Pinpoint the cell where the given text exists, returning its [x, y] midpoint coordinate. 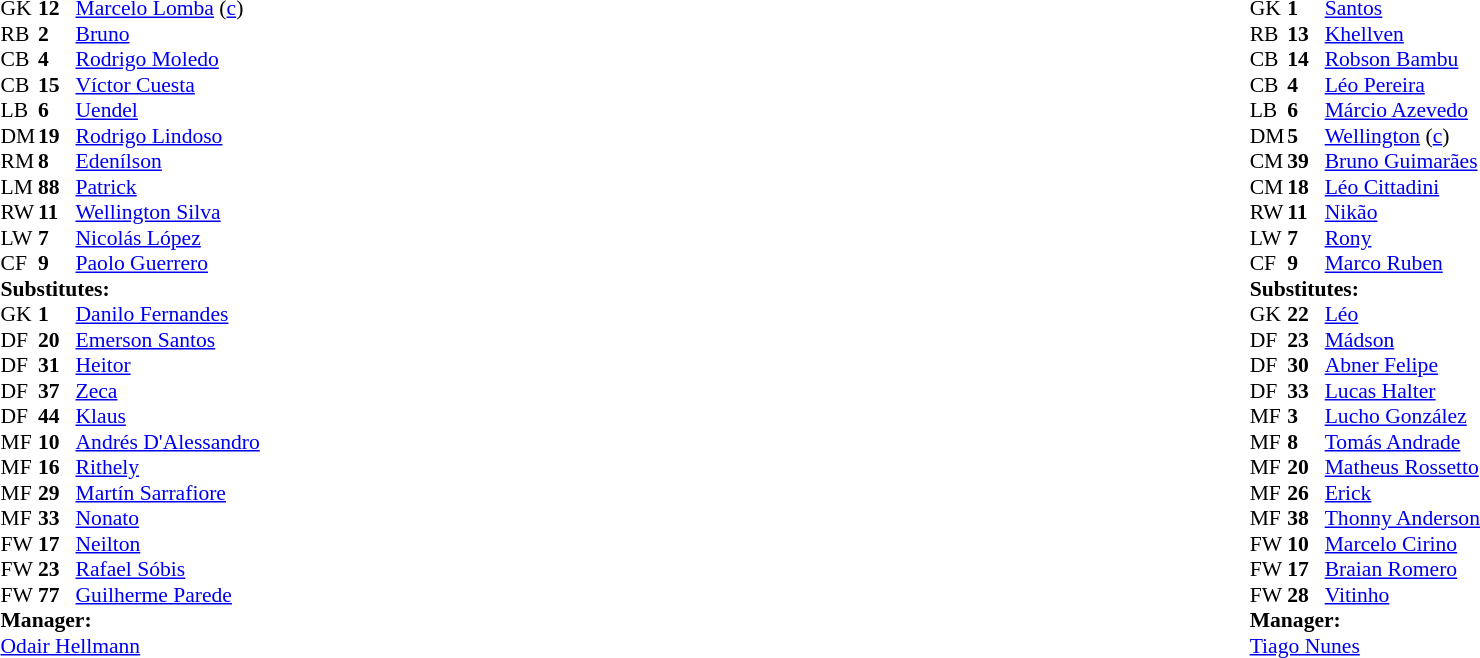
22 [1306, 315]
Edenílson [168, 161]
39 [1306, 161]
Braian Romero [1402, 569]
38 [1306, 519]
Léo Cittadini [1402, 187]
Léo Pereira [1402, 85]
Rithely [168, 467]
RM [19, 161]
Abner Felipe [1402, 365]
Vitinho [1402, 595]
Lucas Halter [1402, 391]
Paolo Guerrero [168, 263]
Víctor Cuesta [168, 85]
Klaus [168, 417]
Bruno Guimarães [1402, 161]
Erick [1402, 493]
18 [1306, 187]
30 [1306, 365]
44 [57, 417]
Nicolás López [168, 238]
Thonny Anderson [1402, 519]
LM [19, 187]
1 [57, 315]
Márcio Azevedo [1402, 111]
13 [1306, 34]
37 [57, 391]
88 [57, 187]
Robson Bambu [1402, 59]
Rony [1402, 238]
Uendel [168, 111]
77 [57, 595]
5 [1306, 136]
Wellington (c) [1402, 136]
19 [57, 136]
Martín Sarrafiore [168, 493]
Nikão [1402, 213]
15 [57, 85]
Bruno [168, 34]
Emerson Santos [168, 340]
Guilherme Parede [168, 595]
Danilo Fernandes [168, 315]
Zeca [168, 391]
Patrick [168, 187]
14 [1306, 59]
31 [57, 365]
Andrés D'Alessandro [168, 442]
Heitor [168, 365]
29 [57, 493]
26 [1306, 493]
Khellven [1402, 34]
Wellington Silva [168, 213]
Marcelo Cirino [1402, 544]
Rodrigo Moledo [168, 59]
16 [57, 467]
2 [57, 34]
Marco Ruben [1402, 263]
Léo [1402, 315]
3 [1306, 417]
Tomás Andrade [1402, 442]
Rodrigo Lindoso [168, 136]
Matheus Rossetto [1402, 467]
Mádson [1402, 340]
Nonato [168, 519]
Neilton [168, 544]
Lucho González [1402, 417]
Rafael Sóbis [168, 569]
28 [1306, 595]
